Return (X, Y) of the center of cell containing provided text 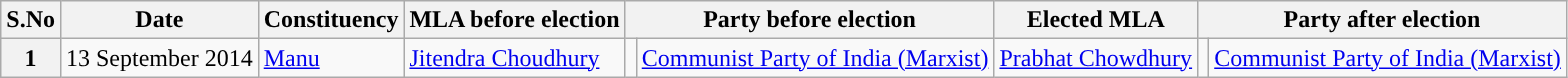
1 (31, 58)
Date (159, 20)
Elected MLA (1096, 20)
S.No (31, 20)
Manu (331, 58)
Party before election (810, 20)
Jitendra Choudhury (514, 58)
13 September 2014 (159, 58)
Constituency (331, 20)
MLA before election (514, 20)
Prabhat Chowdhury (1096, 58)
Party after election (1382, 20)
